Pinpoint the cell where the given text exists, returning its (X, Y) midpoint coordinate. 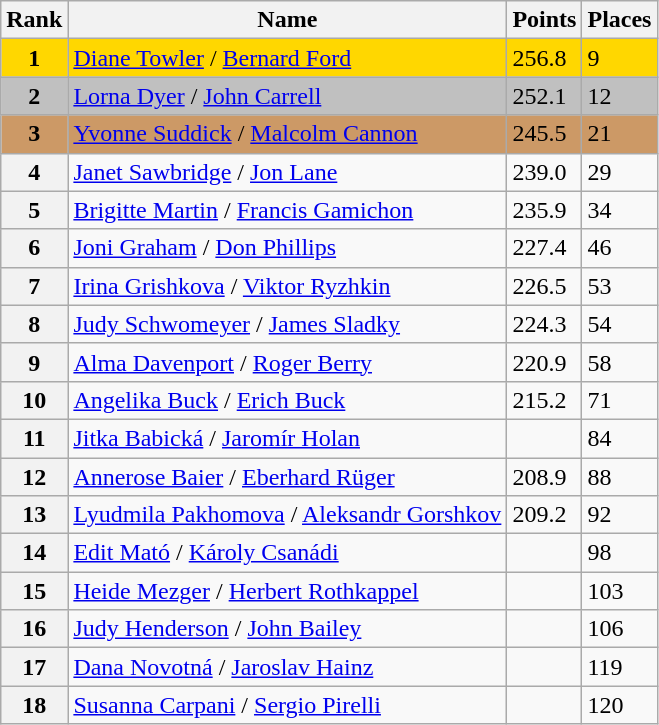
92 (620, 515)
Edit Mató / Károly Csanádi (288, 553)
Annerose Baier / Eberhard Rüger (288, 477)
6 (34, 248)
103 (620, 591)
7 (34, 286)
245.5 (544, 134)
Yvonne Suddick / Malcolm Cannon (288, 134)
Joni Graham / Don Phillips (288, 248)
71 (620, 400)
106 (620, 629)
Brigitte Martin / Francis Gamichon (288, 210)
8 (34, 324)
224.3 (544, 324)
Dana Novotná / Jaroslav Hainz (288, 667)
Judy Henderson / John Bailey (288, 629)
Janet Sawbridge / Jon Lane (288, 172)
4 (34, 172)
54 (620, 324)
Jitka Babická / Jaromír Holan (288, 438)
Angelika Buck / Erich Buck (288, 400)
15 (34, 591)
21 (620, 134)
Lyudmila Pakhomova / Aleksandr Gorshkov (288, 515)
84 (620, 438)
Places (620, 20)
208.9 (544, 477)
Points (544, 20)
215.2 (544, 400)
2 (34, 96)
252.1 (544, 96)
Rank (34, 20)
226.5 (544, 286)
1 (34, 58)
34 (620, 210)
Lorna Dyer / John Carrell (288, 96)
5 (34, 210)
Susanna Carpani / Sergio Pirelli (288, 705)
98 (620, 553)
58 (620, 362)
11 (34, 438)
17 (34, 667)
Name (288, 20)
46 (620, 248)
120 (620, 705)
88 (620, 477)
18 (34, 705)
227.4 (544, 248)
14 (34, 553)
239.0 (544, 172)
Judy Schwomeyer / James Sladky (288, 324)
235.9 (544, 210)
10 (34, 400)
119 (620, 667)
Diane Towler / Bernard Ford (288, 58)
256.8 (544, 58)
220.9 (544, 362)
Heide Mezger / Herbert Rothkappel (288, 591)
29 (620, 172)
53 (620, 286)
Alma Davenport / Roger Berry (288, 362)
13 (34, 515)
209.2 (544, 515)
Irina Grishkova / Viktor Ryzhkin (288, 286)
3 (34, 134)
16 (34, 629)
